Scan for the cell matching the given text and deliver its (x, y) coordinate at center. 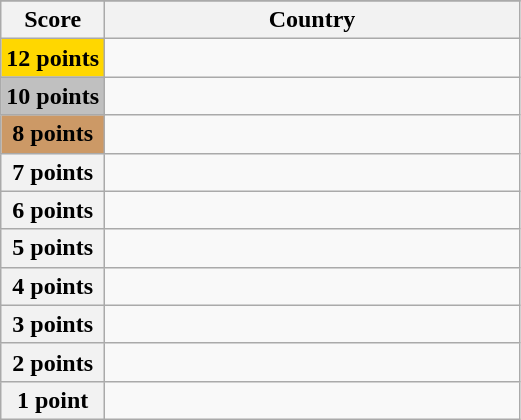
Country (312, 20)
3 points (53, 324)
8 points (53, 134)
10 points (53, 96)
7 points (53, 172)
5 points (53, 248)
4 points (53, 286)
Score (53, 20)
12 points (53, 58)
1 point (53, 400)
2 points (53, 362)
6 points (53, 210)
